Detect which cell encompasses the target text, then output its [X, Y] center coordinate. 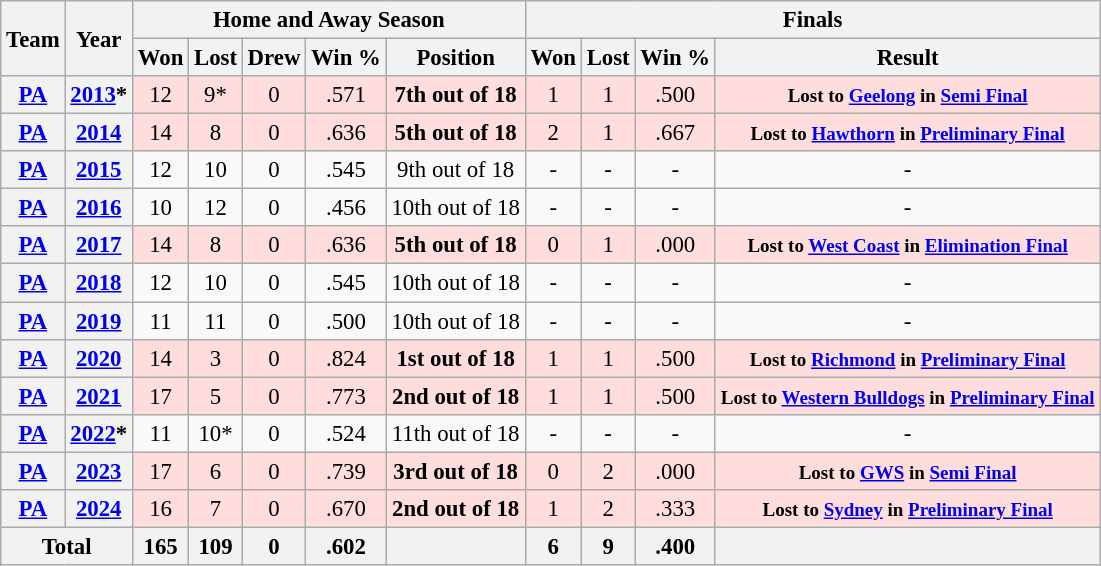
11th out of 18 [456, 433]
16 [160, 509]
1st out of 18 [456, 358]
2019 [99, 321]
9 [608, 546]
Finals [812, 20]
9th out of 18 [456, 170]
Lost to West Coast in Elimination Final [907, 245]
Total [67, 546]
10* [216, 433]
.667 [675, 133]
Position [456, 58]
.333 [675, 509]
2016 [99, 208]
2021 [99, 396]
2015 [99, 170]
Lost to Sydney in Preliminary Final [907, 509]
7th out of 18 [456, 95]
.670 [346, 509]
.524 [346, 433]
7 [216, 509]
Lost to GWS in Semi Final [907, 471]
3 [216, 358]
109 [216, 546]
2014 [99, 133]
2018 [99, 283]
Result [907, 58]
3rd out of 18 [456, 471]
.773 [346, 396]
Lost to Western Bulldogs in Preliminary Final [907, 396]
Team [33, 38]
Year [99, 38]
Lost to Richmond in Preliminary Final [907, 358]
Lost to Hawthorn in Preliminary Final [907, 133]
.739 [346, 471]
Lost to Geelong in Semi Final [907, 95]
5 [216, 396]
2023 [99, 471]
165 [160, 546]
2013* [99, 95]
Home and Away Season [328, 20]
2022* [99, 433]
2017 [99, 245]
.602 [346, 546]
2020 [99, 358]
Drew [274, 58]
9* [216, 95]
2024 [99, 509]
.824 [346, 358]
.400 [675, 546]
.571 [346, 95]
.456 [346, 208]
